Locate the cell with the specified text and output its [x, y] center coordinate. 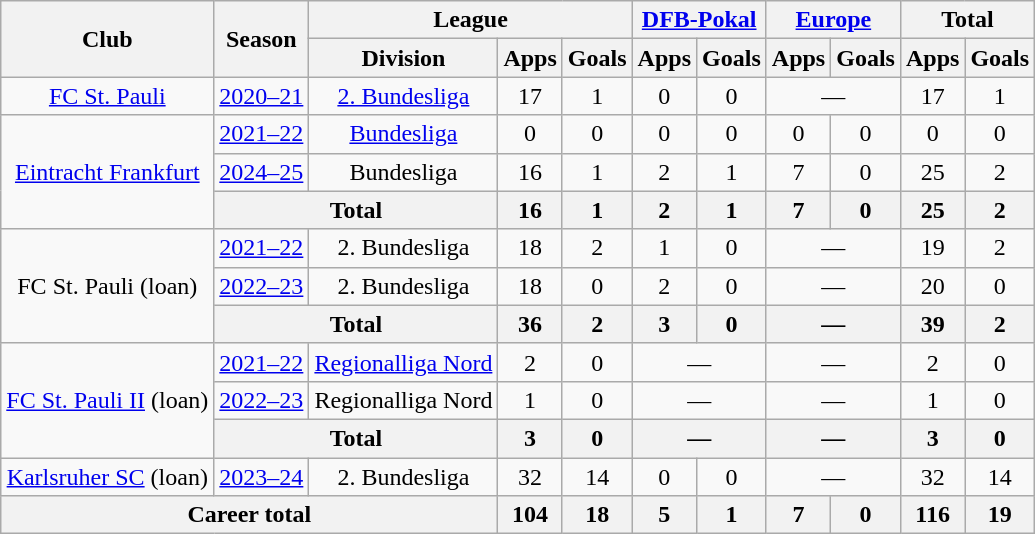
Eintracht Frankfurt [108, 172]
36 [530, 324]
39 [932, 324]
FC St. Pauli [108, 96]
Club [108, 39]
Karlsruher SC (loan) [108, 477]
Europe [833, 20]
2020–21 [262, 96]
104 [530, 515]
FC St. Pauli (loan) [108, 286]
DFB-Pokal [699, 20]
Season [262, 39]
Division [404, 58]
116 [932, 515]
5 [664, 515]
2023–24 [262, 477]
League [470, 20]
20 [932, 286]
Career total [250, 515]
2024–25 [262, 172]
FC St. Pauli II (loan) [108, 400]
